For the text-containing cell, return its midpoint in (x, y) coordinate format. 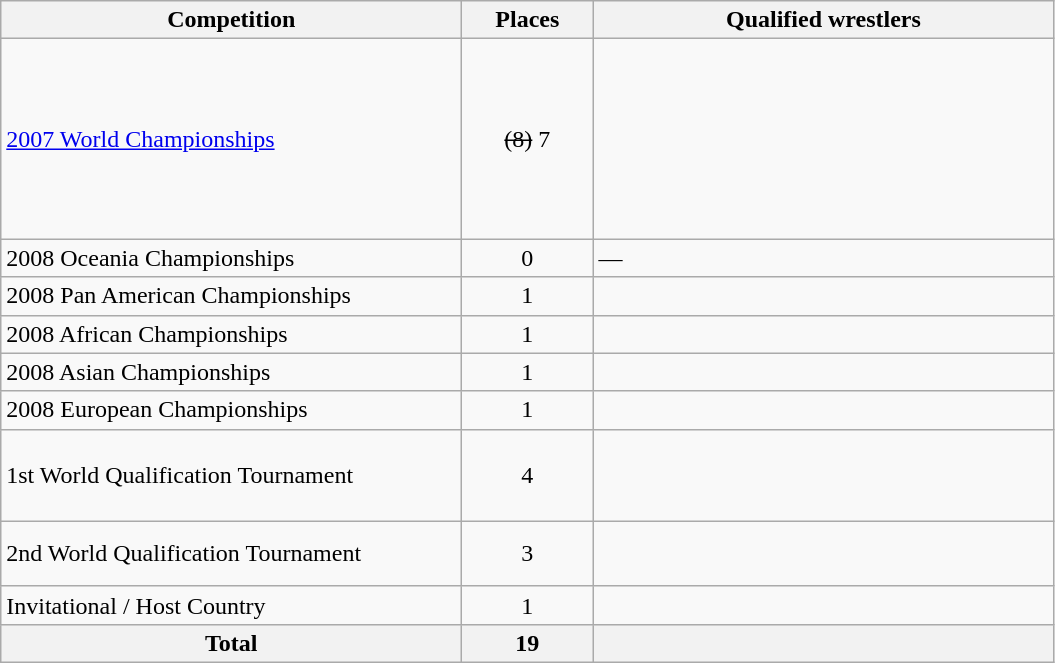
0 (528, 258)
1st World Qualification Tournament (232, 475)
2007 World Championships (232, 139)
4 (528, 475)
2008 European Championships (232, 410)
(8) 7 (528, 139)
2008 Oceania Championships (232, 258)
Invitational / Host Country (232, 605)
Places (528, 20)
2nd World Qualification Tournament (232, 554)
2008 Asian Championships (232, 372)
Qualified wrestlers (824, 20)
— (824, 258)
Total (232, 643)
3 (528, 554)
19 (528, 643)
Competition (232, 20)
2008 African Championships (232, 334)
2008 Pan American Championships (232, 296)
